From the cell containing the given text, extract its center point as (x, y) coordinate. 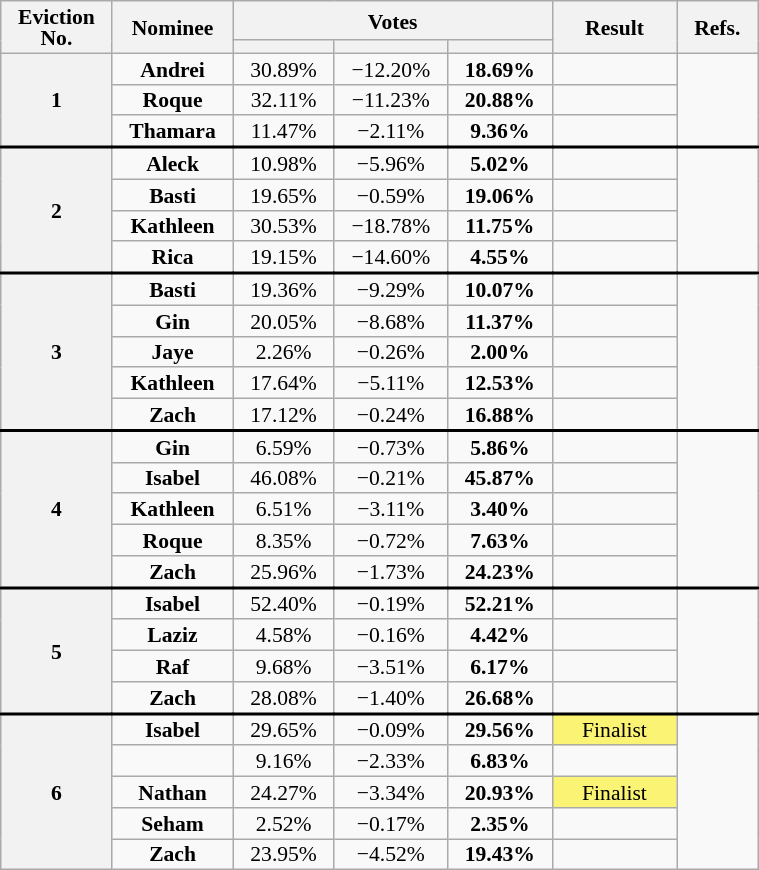
−5.96% (390, 163)
6.59% (284, 447)
−5.11% (390, 384)
−0.24% (390, 415)
9.36% (500, 132)
4.58% (284, 636)
−9.29% (390, 289)
28.08% (284, 698)
Eviction No. (56, 27)
17.64% (284, 384)
−1.40% (390, 698)
−0.72% (390, 540)
6.17% (500, 666)
20.88% (500, 100)
−3.34% (390, 792)
10.98% (284, 163)
6 (56, 792)
5 (56, 651)
2.26% (284, 352)
52.40% (284, 604)
3.40% (500, 510)
23.95% (284, 854)
26.68% (500, 698)
Andrei (172, 68)
19.36% (284, 289)
−14.60% (390, 258)
5.02% (500, 163)
−0.09% (390, 730)
8.35% (284, 540)
32.11% (284, 100)
Nathan (172, 792)
20.05% (284, 320)
30.89% (284, 68)
−4.52% (390, 854)
17.12% (284, 415)
−3.11% (390, 510)
−8.68% (390, 320)
−2.11% (390, 132)
−0.16% (390, 636)
Thamara (172, 132)
−11.23% (390, 100)
2 (56, 210)
Result (614, 27)
6.83% (500, 762)
−3.51% (390, 666)
19.65% (284, 194)
16.88% (500, 415)
12.53% (500, 384)
52.21% (500, 604)
Nominee (172, 27)
Laziz (172, 636)
2.00% (500, 352)
−0.17% (390, 824)
−0.19% (390, 604)
11.37% (500, 320)
5.86% (500, 447)
30.53% (284, 226)
−1.73% (390, 572)
9.16% (284, 762)
11.75% (500, 226)
Refs. (718, 27)
7.63% (500, 540)
3 (56, 352)
−0.59% (390, 194)
10.07% (500, 289)
6.51% (284, 510)
Jaye (172, 352)
−12.20% (390, 68)
18.69% (500, 68)
20.93% (500, 792)
Aleck (172, 163)
46.08% (284, 478)
2.52% (284, 824)
Rica (172, 258)
24.23% (500, 572)
9.68% (284, 666)
2.35% (500, 824)
Raf (172, 666)
Votes (392, 20)
19.43% (500, 854)
29.65% (284, 730)
29.56% (500, 730)
4.42% (500, 636)
45.87% (500, 478)
19.15% (284, 258)
11.47% (284, 132)
4 (56, 510)
−0.26% (390, 352)
24.27% (284, 792)
1 (56, 100)
−0.21% (390, 478)
19.06% (500, 194)
25.96% (284, 572)
Seham (172, 824)
−2.33% (390, 762)
−0.73% (390, 447)
−18.78% (390, 226)
4.55% (500, 258)
